Determine the (X, Y) coordinate at the center of the cell enclosing the given text.  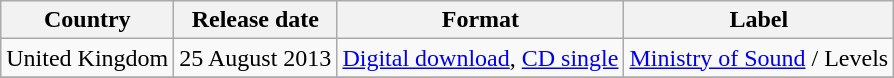
Ministry of Sound / Levels (759, 58)
Label (759, 20)
25 August 2013 (256, 58)
United Kingdom (88, 58)
Country (88, 20)
Format (480, 20)
Digital download, CD single (480, 58)
Release date (256, 20)
